Find where the given text appears and provide that cell's center as [X, Y] coordinate. 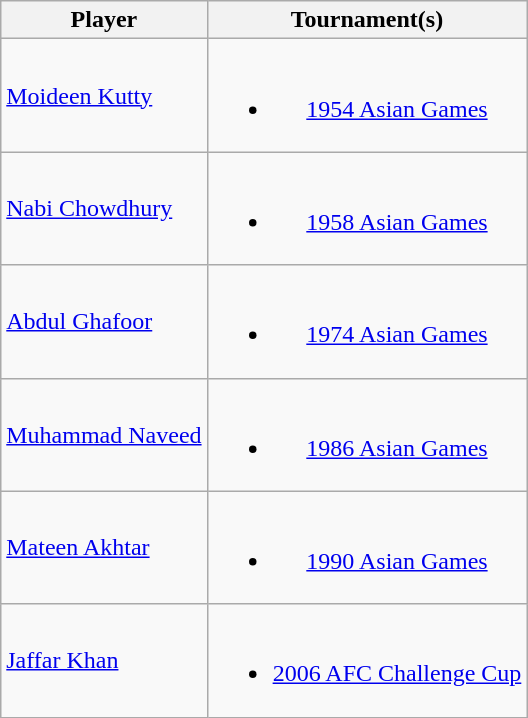
Abdul Ghafoor [104, 322]
Moideen Kutty [104, 96]
Nabi Chowdhury [104, 208]
2006 AFC Challenge Cup [367, 660]
1986 Asian Games [367, 434]
1990 Asian Games [367, 548]
Jaffar Khan [104, 660]
1954 Asian Games [367, 96]
Tournament(s) [367, 20]
1958 Asian Games [367, 208]
Mateen Akhtar [104, 548]
1974 Asian Games [367, 322]
Player [104, 20]
Muhammad Naveed [104, 434]
